Return (X, Y) of the center of cell containing provided text 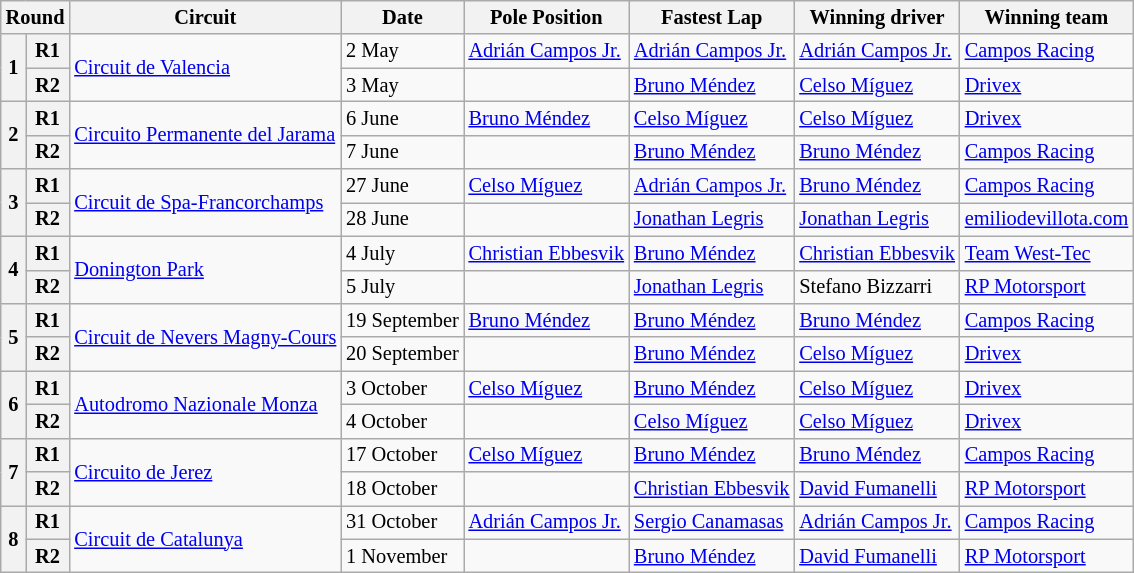
7 (14, 472)
6 (14, 404)
27 June (402, 186)
7 June (402, 152)
Circuit de Spa-Francorchamps (205, 202)
20 September (402, 354)
18 October (402, 489)
Fastest Lap (712, 17)
4 October (402, 421)
Circuit (205, 17)
2 May (402, 51)
2 (14, 134)
Circuito Permanente del Jarama (205, 134)
19 September (402, 320)
Team West-Tec (1046, 253)
Sergio Canamasas (712, 522)
6 June (402, 118)
Circuit de Valencia (205, 68)
28 June (402, 219)
3 May (402, 85)
31 October (402, 522)
Stefano Bizzarri (876, 287)
Round (36, 17)
Circuit de Nevers Magny-Cours (205, 336)
Circuit de Catalunya (205, 538)
Date (402, 17)
8 (14, 538)
17 October (402, 455)
Autodromo Nazionale Monza (205, 404)
1 November (402, 556)
emiliodevillota.com (1046, 219)
Donington Park (205, 270)
4 (14, 270)
1 (14, 68)
3 (14, 202)
Winning driver (876, 17)
5 (14, 336)
Circuito de Jerez (205, 472)
4 July (402, 253)
Pole Position (546, 17)
3 October (402, 388)
5 July (402, 287)
Winning team (1046, 17)
